Identify which cell holds the provided text, then report its [x, y] central coordinate. 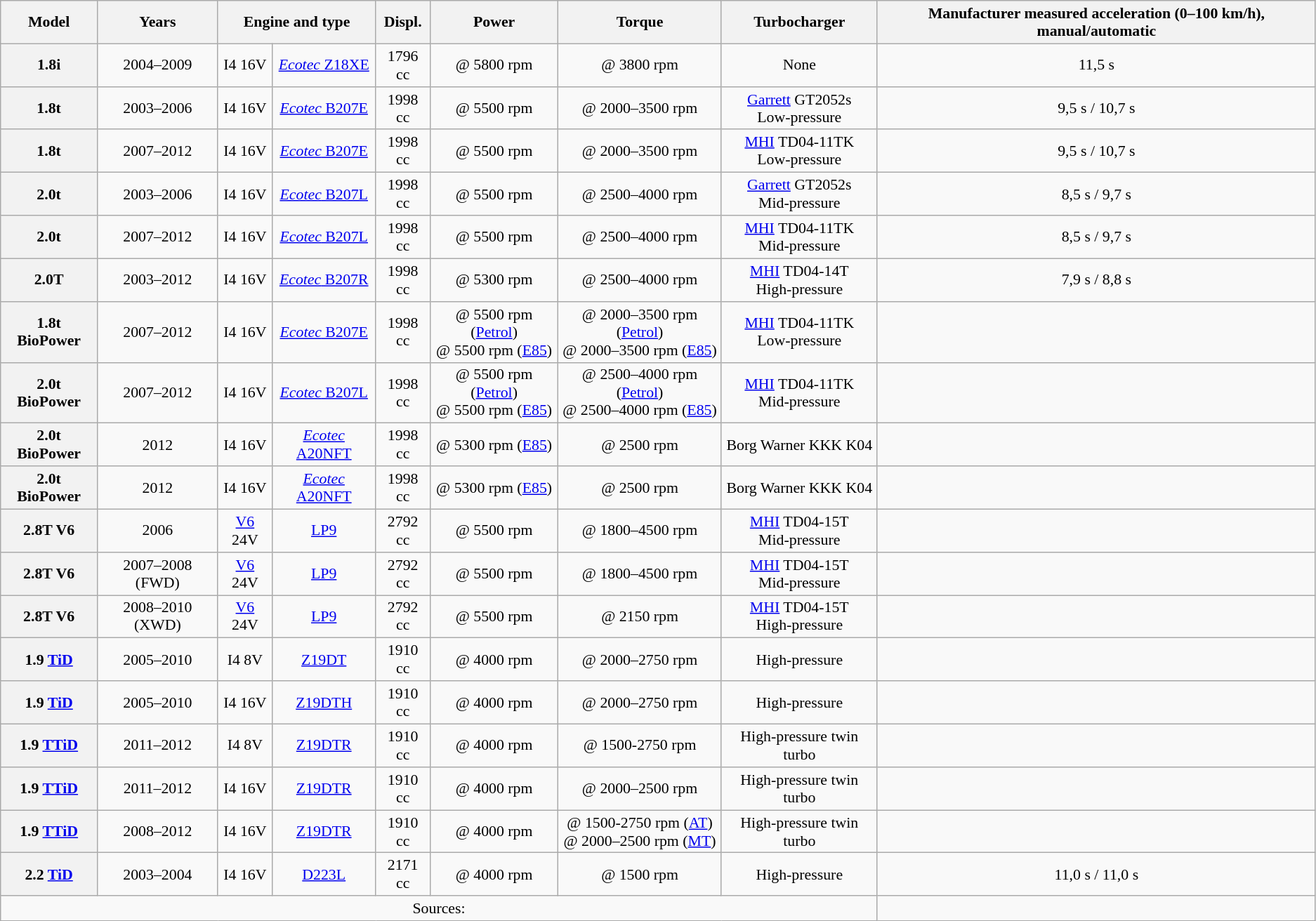
1.8t BioPower [49, 331]
Z19DTH [324, 702]
2003–2004 [157, 873]
Model [49, 21]
MHI TD04-14THigh-pressure [799, 279]
Manufacturer measured acceleration (0–100 km/h), manual/automatic [1096, 21]
Power [494, 21]
11,0 s / 11,0 s [1096, 873]
Z19DT [324, 658]
2171 cc [403, 873]
2.0T [49, 279]
Turbocharger [799, 21]
Garrett GT2052sMid-pressure [799, 194]
Displ. [403, 21]
@ 2000–3500 rpm (Petrol) @ 2000–3500 rpm (E85) [640, 331]
@ 1500 rpm [640, 873]
1.8i [49, 65]
Ecotec B207R [324, 279]
Torque [640, 21]
2006 [157, 531]
@ 2150 rpm [640, 616]
11,5 s [1096, 65]
2007–2008 (FWD) [157, 573]
@ 1500-2750 rpm [640, 746]
2003–2012 [157, 279]
@ 1500-2750 rpm (AT) @ 2000–2500 rpm (MT) [640, 831]
Sources: [440, 908]
None [799, 65]
2.2 TiD [49, 873]
Years [157, 21]
7,9 s / 8,8 s [1096, 279]
Ecotec Z18XE [324, 65]
@ 5300 rpm [494, 279]
MHI TD04-15THigh-pressure [799, 616]
Garrett GT2052sLow-pressure [799, 108]
Engine and type [296, 21]
@ 5800 rpm [494, 65]
2004–2009 [157, 65]
@ 2500–4000 rpm (Petrol) @ 2500–4000 rpm (E85) [640, 393]
2008–2012 [157, 831]
1796 cc [403, 65]
@ 2000–2500 rpm [640, 788]
2008–2010 (XWD) [157, 616]
@ 3800 rpm [640, 65]
D223L [324, 873]
